Pinpoint the cell where the given text exists, returning its [X, Y] midpoint coordinate. 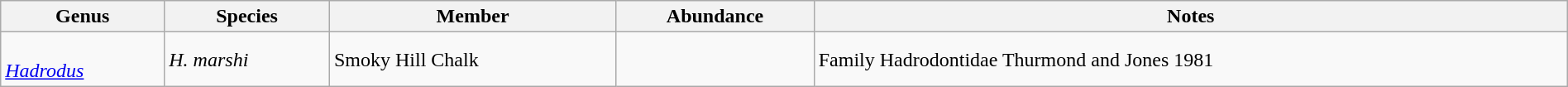
Genus [83, 17]
Notes [1191, 17]
Species [247, 17]
H. marshi [247, 60]
Member [472, 17]
Hadrodus [83, 60]
Abundance [715, 17]
Smoky Hill Chalk [472, 60]
Family Hadrodontidae Thurmond and Jones 1981 [1191, 60]
